Scan for the cell matching the given text and deliver its (x, y) coordinate at center. 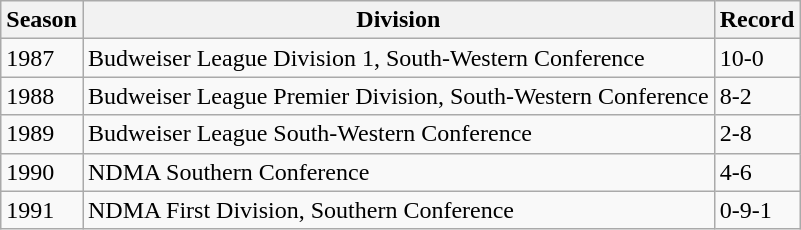
1991 (42, 210)
1989 (42, 134)
10-0 (757, 58)
Division (398, 20)
Budweiser League Division 1, South-Western Conference (398, 58)
Record (757, 20)
0-9-1 (757, 210)
NDMA Southern Conference (398, 172)
4-6 (757, 172)
Budweiser League Premier Division, South-Western Conference (398, 96)
1990 (42, 172)
1988 (42, 96)
1987 (42, 58)
2-8 (757, 134)
Budweiser League South-Western Conference (398, 134)
8-2 (757, 96)
NDMA First Division, Southern Conference (398, 210)
Season (42, 20)
